Detect which cell encompasses the target text, then output its [X, Y] center coordinate. 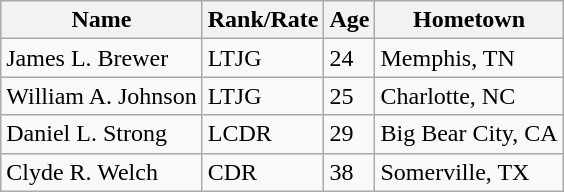
Charlotte, NC [469, 96]
Daniel L. Strong [102, 134]
Memphis, TN [469, 58]
CDR [263, 172]
38 [350, 172]
Clyde R. Welch [102, 172]
Somerville, TX [469, 172]
24 [350, 58]
James L. Brewer [102, 58]
William A. Johnson [102, 96]
Age [350, 20]
Hometown [469, 20]
29 [350, 134]
Big Bear City, CA [469, 134]
LCDR [263, 134]
Name [102, 20]
Rank/Rate [263, 20]
25 [350, 96]
